Scan for the cell matching the given text and deliver its (X, Y) coordinate at center. 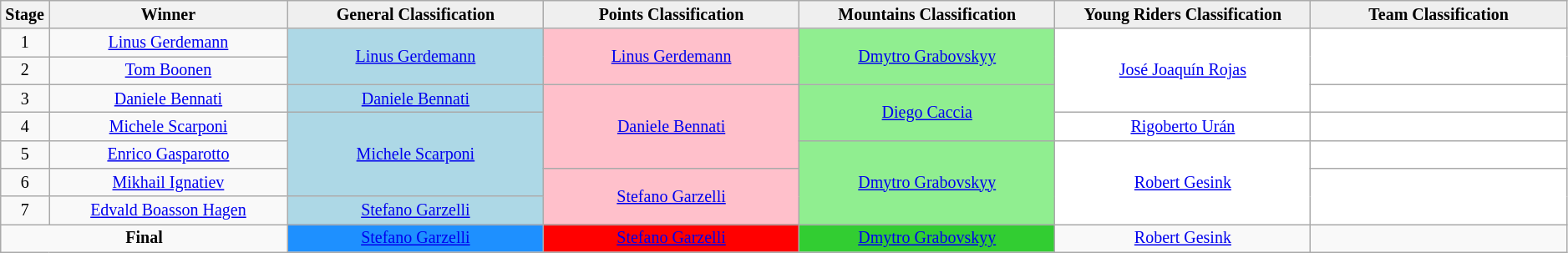
2 (25, 70)
5 (25, 154)
Final (145, 239)
Enrico Gasparotto (169, 154)
Winner (169, 15)
Young Riders Classification (1183, 15)
Diego Caccia (927, 112)
José Joaquín Rojas (1183, 71)
1 (25, 43)
6 (25, 182)
General Classification (415, 15)
3 (25, 99)
Tom Boonen (169, 70)
Rigoberto Urán (1183, 127)
Stage (25, 15)
Mikhail Ignatiev (169, 182)
7 (25, 210)
Team Classification (1439, 15)
Mountains Classification (927, 15)
4 (25, 127)
Edvald Boasson Hagen (169, 210)
Points Classification (671, 15)
